Extract the [X, Y] coordinate from the center of the cell holding the provided text.  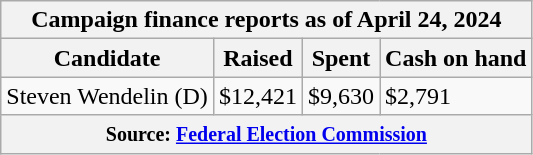
$12,421 [258, 96]
$2,791 [456, 96]
$9,630 [340, 96]
Raised [258, 58]
Spent [340, 58]
Cash on hand [456, 58]
Source: Federal Election Commission [266, 134]
Campaign finance reports as of April 24, 2024 [266, 20]
Steven Wendelin (D) [108, 96]
Candidate [108, 58]
